Find where the given text appears and provide that cell's center as [x, y] coordinate. 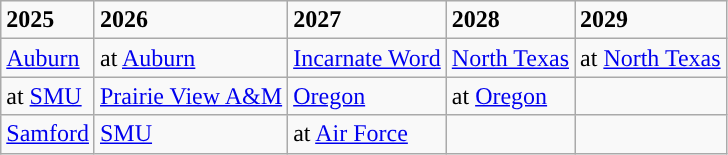
Oregon [368, 96]
2025 [48, 20]
at Oregon [510, 96]
North Texas [510, 58]
2028 [510, 20]
Samford [48, 134]
Incarnate Word [368, 58]
at SMU [48, 96]
SMU [190, 134]
at Air Force [368, 134]
Auburn [48, 58]
at Auburn [190, 58]
2029 [651, 20]
at North Texas [651, 58]
2027 [368, 20]
2026 [190, 20]
Prairie View A&M [190, 96]
